Return [x, y] of the center of cell containing provided text 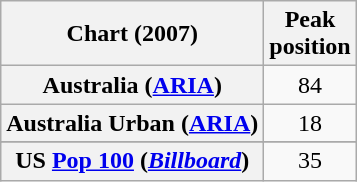
US Pop 100 (Billboard) [132, 161]
Peakposition [310, 34]
18 [310, 123]
84 [310, 85]
35 [310, 161]
Chart (2007) [132, 34]
Australia Urban (ARIA) [132, 123]
Australia (ARIA) [132, 85]
